From the cell containing the given text, extract its center point as (X, Y) coordinate. 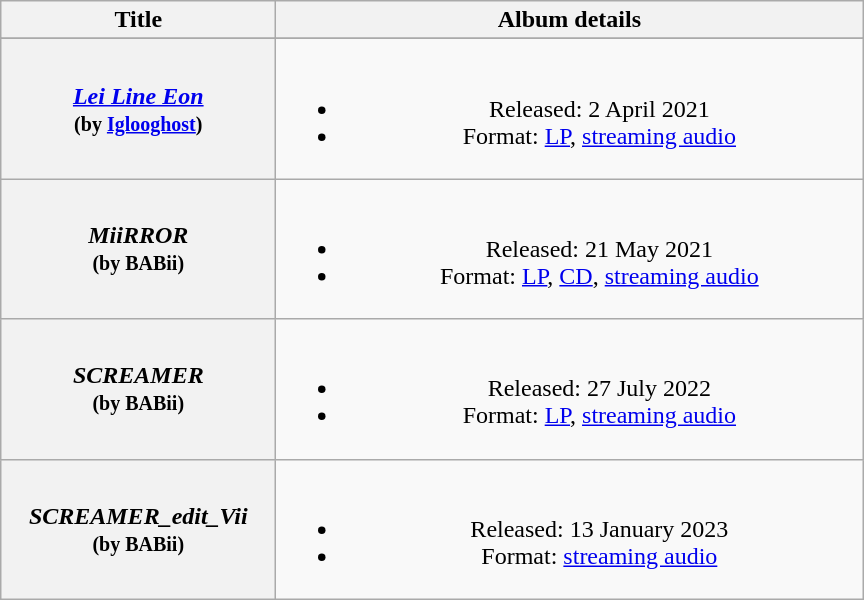
Lei Line Eon(by Iglooghost) (138, 109)
Released: 2 April 2021Format: LP, streaming audio (570, 109)
Released: 21 May 2021Format: LP, CD, streaming audio (570, 249)
MiiRROR(by BABii) (138, 249)
Released: 13 January 2023Format: streaming audio (570, 529)
SCREAMER_edit_Vii(by BABii) (138, 529)
Album details (570, 20)
Title (138, 20)
Released: 27 July 2022Format: LP, streaming audio (570, 389)
SCREAMER(by BABii) (138, 389)
